Identify which cell holds the provided text, then report its [X, Y] central coordinate. 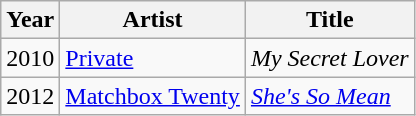
2012 [30, 96]
Matchbox Twenty [153, 96]
Title [330, 20]
She's So Mean [330, 96]
Year [30, 20]
2010 [30, 58]
Artist [153, 20]
My Secret Lover [330, 58]
Private [153, 58]
